From the cell containing the given text, extract its center point as [x, y] coordinate. 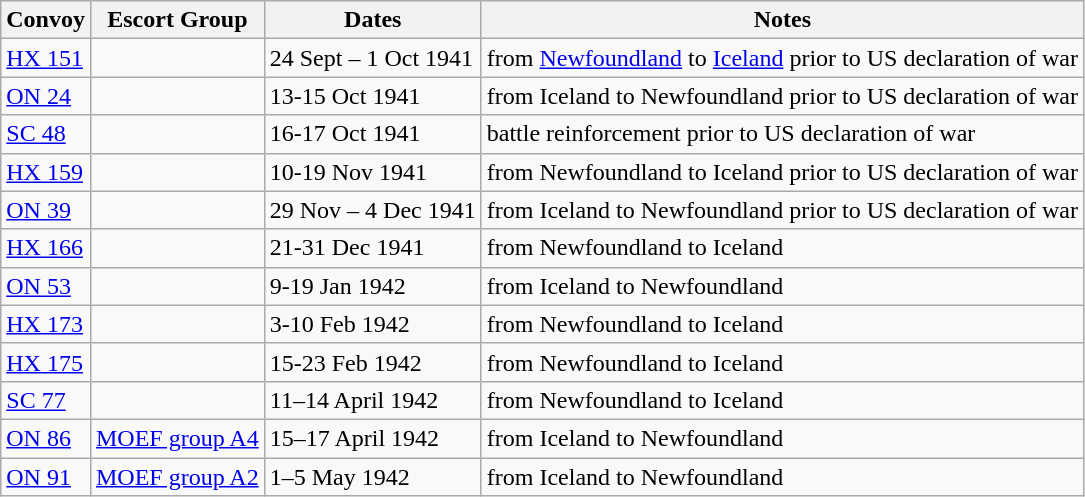
SC 48 [46, 134]
HX 159 [46, 172]
29 Nov – 4 Dec 1941 [372, 210]
battle reinforcement prior to US declaration of war [782, 134]
HX 151 [46, 58]
10-19 Nov 1941 [372, 172]
9-19 Jan 1942 [372, 286]
13-15 Oct 1941 [372, 96]
HX 173 [46, 324]
Dates [372, 20]
MOEF group A4 [177, 438]
21-31 Dec 1941 [372, 248]
16-17 Oct 1941 [372, 134]
15-23 Feb 1942 [372, 362]
ON 39 [46, 210]
Convoy [46, 20]
15–17 April 1942 [372, 438]
1–5 May 1942 [372, 477]
ON 24 [46, 96]
Notes [782, 20]
24 Sept – 1 Oct 1941 [372, 58]
HX 166 [46, 248]
ON 91 [46, 477]
Escort Group [177, 20]
ON 86 [46, 438]
SC 77 [46, 400]
MOEF group A2 [177, 477]
ON 53 [46, 286]
11–14 April 1942 [372, 400]
HX 175 [46, 362]
3-10 Feb 1942 [372, 324]
